Determine the [x, y] coordinate at the center of the cell enclosing the given text.  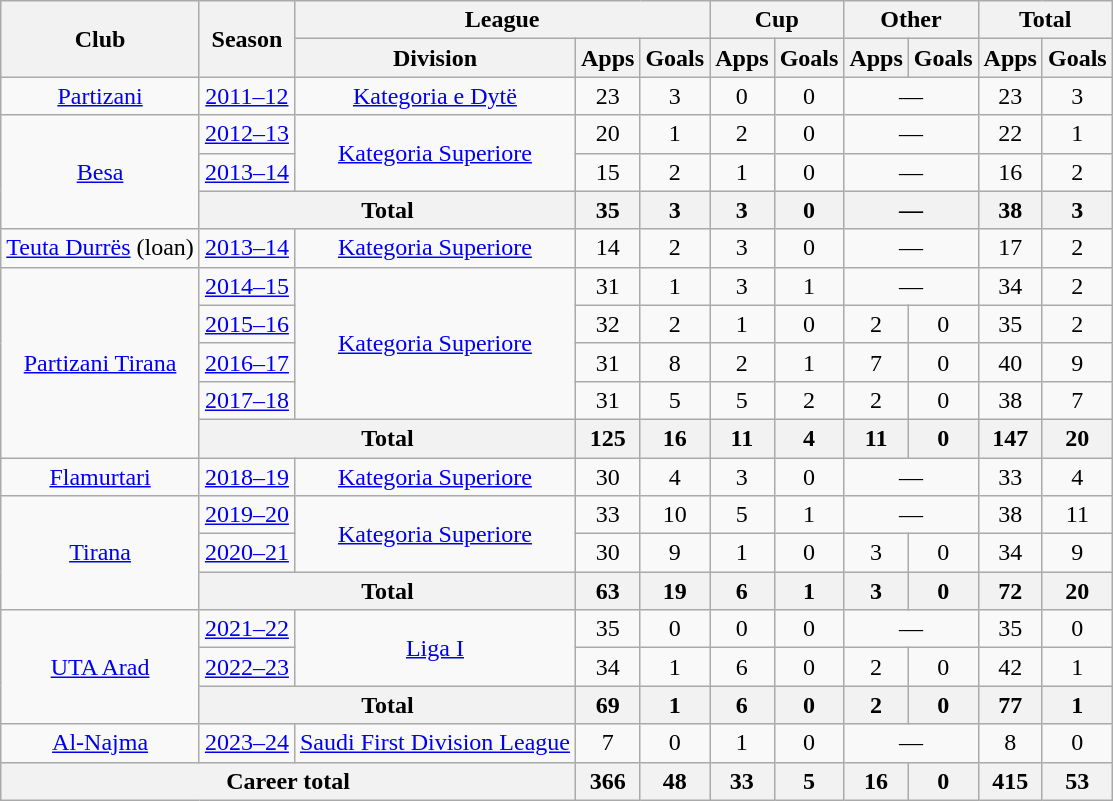
League [502, 20]
Besa [100, 172]
2017–18 [246, 400]
2018–19 [246, 477]
415 [1010, 781]
63 [607, 591]
2022–23 [246, 667]
14 [607, 248]
Cup [777, 20]
69 [607, 705]
17 [1010, 248]
Club [100, 39]
2011–12 [246, 96]
Al-Najma [100, 743]
Liga I [434, 648]
2021–22 [246, 629]
147 [1010, 438]
366 [607, 781]
10 [675, 515]
Season [246, 39]
2014–15 [246, 286]
22 [1010, 134]
UTA Arad [100, 667]
Other [911, 20]
2016–17 [246, 362]
2023–24 [246, 743]
Partizani [100, 96]
Teuta Durrës (loan) [100, 248]
2020–21 [246, 553]
48 [675, 781]
Tirana [100, 553]
40 [1010, 362]
125 [607, 438]
Division [434, 58]
32 [607, 324]
42 [1010, 667]
Partizani Tirana [100, 362]
2012–13 [246, 134]
53 [1077, 781]
Flamurtari [100, 477]
77 [1010, 705]
15 [607, 172]
Kategoria e Dytë [434, 96]
19 [675, 591]
2019–20 [246, 515]
Saudi First Division League [434, 743]
2015–16 [246, 324]
72 [1010, 591]
Career total [288, 781]
